Return the [x, y] coordinate for the center point of the cell that contains the specified text.  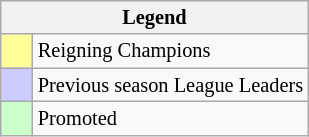
Promoted [170, 118]
Reigning Champions [170, 51]
Legend [154, 17]
Previous season League Leaders [170, 85]
